Scan for the cell matching the given text and deliver its (X, Y) coordinate at center. 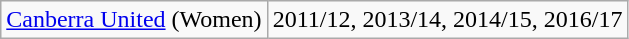
Canberra United (Women) (134, 20)
2011/12, 2013/14, 2014/15, 2016/17 (448, 20)
